Determine the (X, Y) coordinate at the center of the cell enclosing the given text.  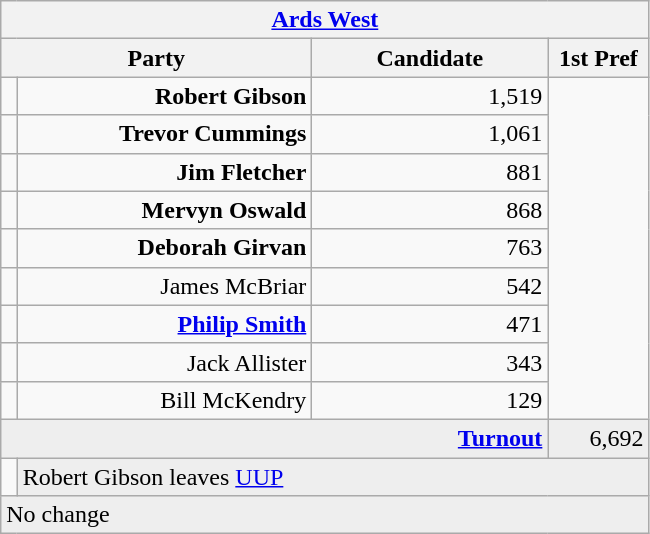
1,519 (430, 96)
763 (430, 248)
471 (430, 324)
Turnout (274, 438)
Mervyn Oswald (164, 210)
Deborah Girvan (164, 248)
Trevor Cummings (164, 134)
1st Pref (598, 58)
6,692 (598, 438)
Jack Allister (164, 362)
Ards West (325, 20)
881 (430, 172)
1,061 (430, 134)
No change (325, 515)
Party (156, 58)
Bill McKendry (164, 400)
Robert Gibson (164, 96)
Candidate (430, 58)
542 (430, 286)
129 (430, 400)
Jim Fletcher (164, 172)
868 (430, 210)
Philip Smith (164, 324)
Robert Gibson leaves UUP (333, 477)
James McBriar (164, 286)
343 (430, 362)
